From the cell containing the given text, extract its center point as (x, y) coordinate. 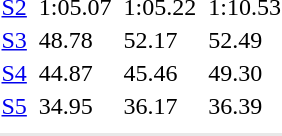
S3 (14, 40)
36.17 (160, 106)
48.78 (75, 40)
S4 (14, 73)
52.17 (160, 40)
44.87 (75, 73)
S5 (14, 106)
45.46 (160, 73)
34.95 (75, 106)
